Search for the cell housing the specified text and yield its [X, Y] center coordinate. 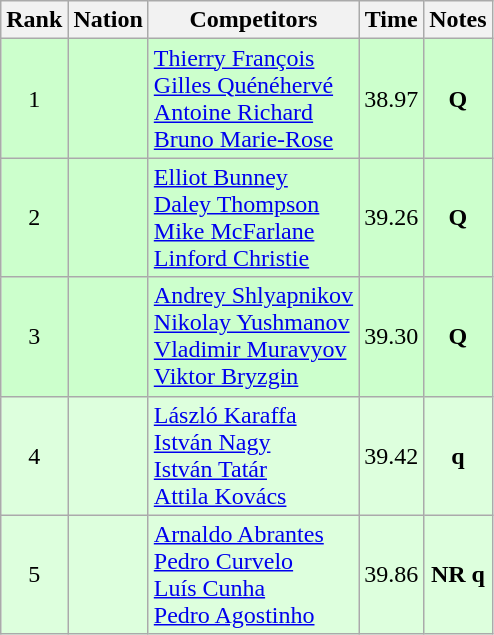
Thierry FrançoisGilles QuénéhervéAntoine RichardBruno Marie-Rose [253, 98]
2 [34, 218]
Rank [34, 20]
Time [392, 20]
38.97 [392, 98]
4 [34, 456]
q [458, 456]
László KaraffaIstván NagyIstván TatárAttila Kovács [253, 456]
39.30 [392, 336]
39.86 [392, 574]
Elliot BunneyDaley ThompsonMike McFarlaneLinford Christie [253, 218]
NR q [458, 574]
Nation [108, 20]
39.42 [392, 456]
Competitors [253, 20]
39.26 [392, 218]
3 [34, 336]
5 [34, 574]
1 [34, 98]
Arnaldo AbrantesPedro CurveloLuís CunhaPedro Agostinho [253, 574]
Notes [458, 20]
Andrey ShlyapnikovNikolay YushmanovVladimir MuravyovViktor Bryzgin [253, 336]
